Provide the [X, Y] coordinate of the cell's center where the given text is located.  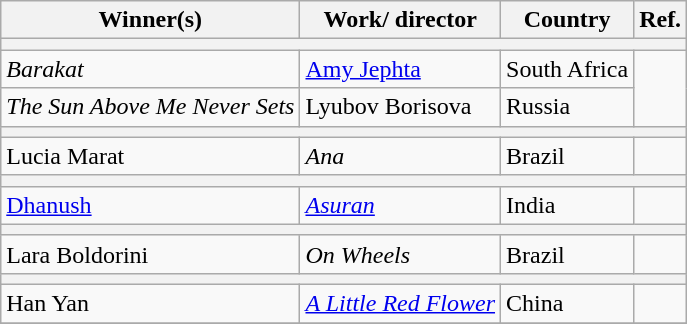
Russia [568, 107]
Ref. [660, 20]
Lara Boldorini [150, 254]
On Wheels [400, 254]
The Sun Above Me Never Sets [150, 107]
A Little Red Flower [400, 303]
Country [568, 20]
Lucia Marat [150, 156]
Dhanush [150, 205]
Han Yan [150, 303]
Barakat [150, 69]
Ana [400, 156]
Asuran [400, 205]
Winner(s) [150, 20]
South Africa [568, 69]
Lyubov Borisova [400, 107]
Work/ director [400, 20]
China [568, 303]
Amy Jephta [400, 69]
India [568, 205]
